Pinpoint the cell where the given text exists, returning its [x, y] midpoint coordinate. 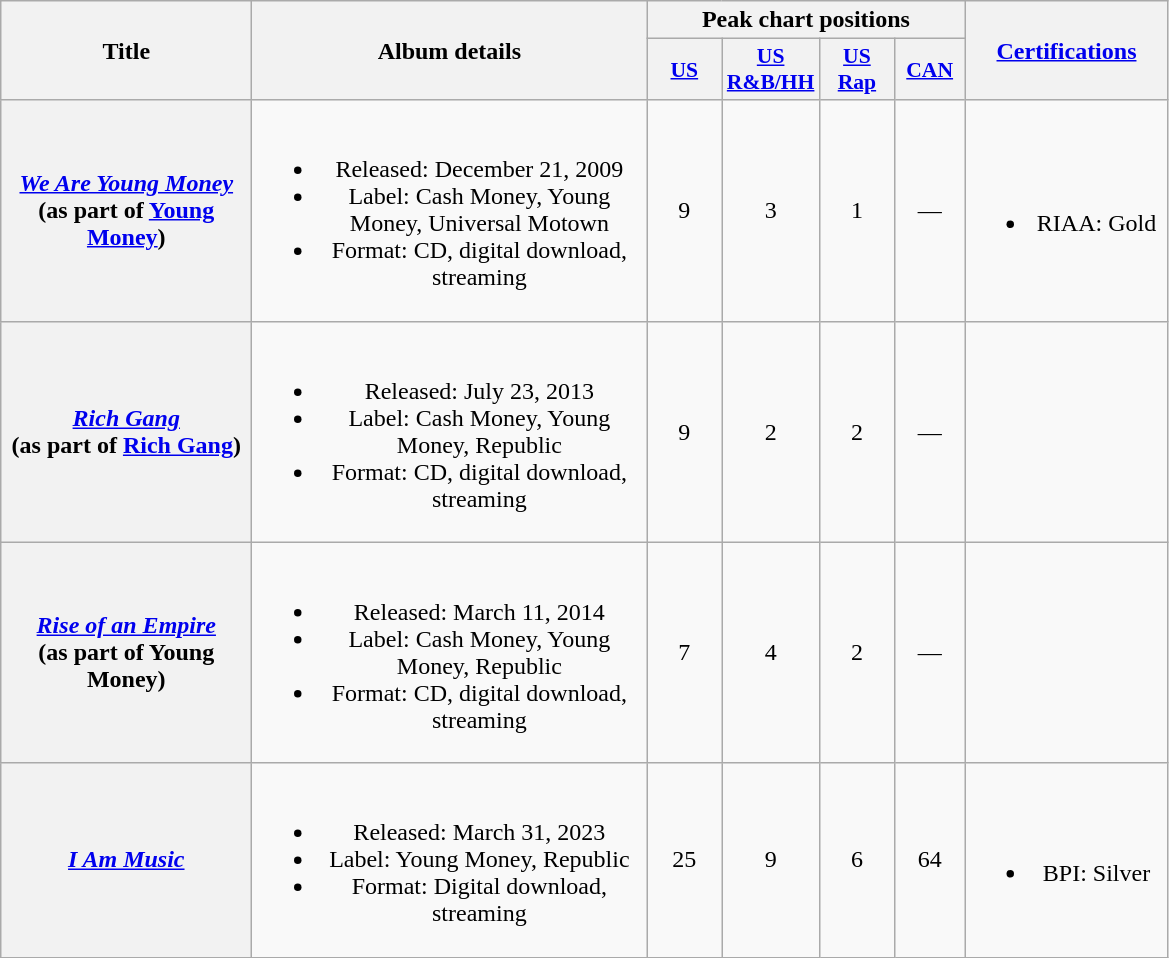
US [684, 70]
USR&B/HH [771, 70]
7 [684, 652]
CAN [930, 70]
3 [771, 210]
Peak chart positions [806, 20]
1 [856, 210]
Rise of an Empire(as part of Young Money) [126, 652]
Album details [450, 50]
64 [930, 860]
Released: March 31, 2023Label: Young Money, RepublicFormat: Digital download, streaming [450, 860]
Released: December 21, 2009Label: Cash Money, Young Money, Universal MotownFormat: CD, digital download, streaming [450, 210]
Certifications [1066, 50]
6 [856, 860]
We Are Young Money(as part of Young Money) [126, 210]
USRap [856, 70]
25 [684, 860]
I Am Music [126, 860]
Title [126, 50]
Released: July 23, 2013Label: Cash Money, Young Money, RepublicFormat: CD, digital download, streaming [450, 432]
RIAA: Gold [1066, 210]
Released: March 11, 2014Label: Cash Money, Young Money, RepublicFormat: CD, digital download, streaming [450, 652]
4 [771, 652]
Rich Gang(as part of Rich Gang) [126, 432]
BPI: Silver [1066, 860]
